Find where the given text appears and provide that cell's center as [X, Y] coordinate. 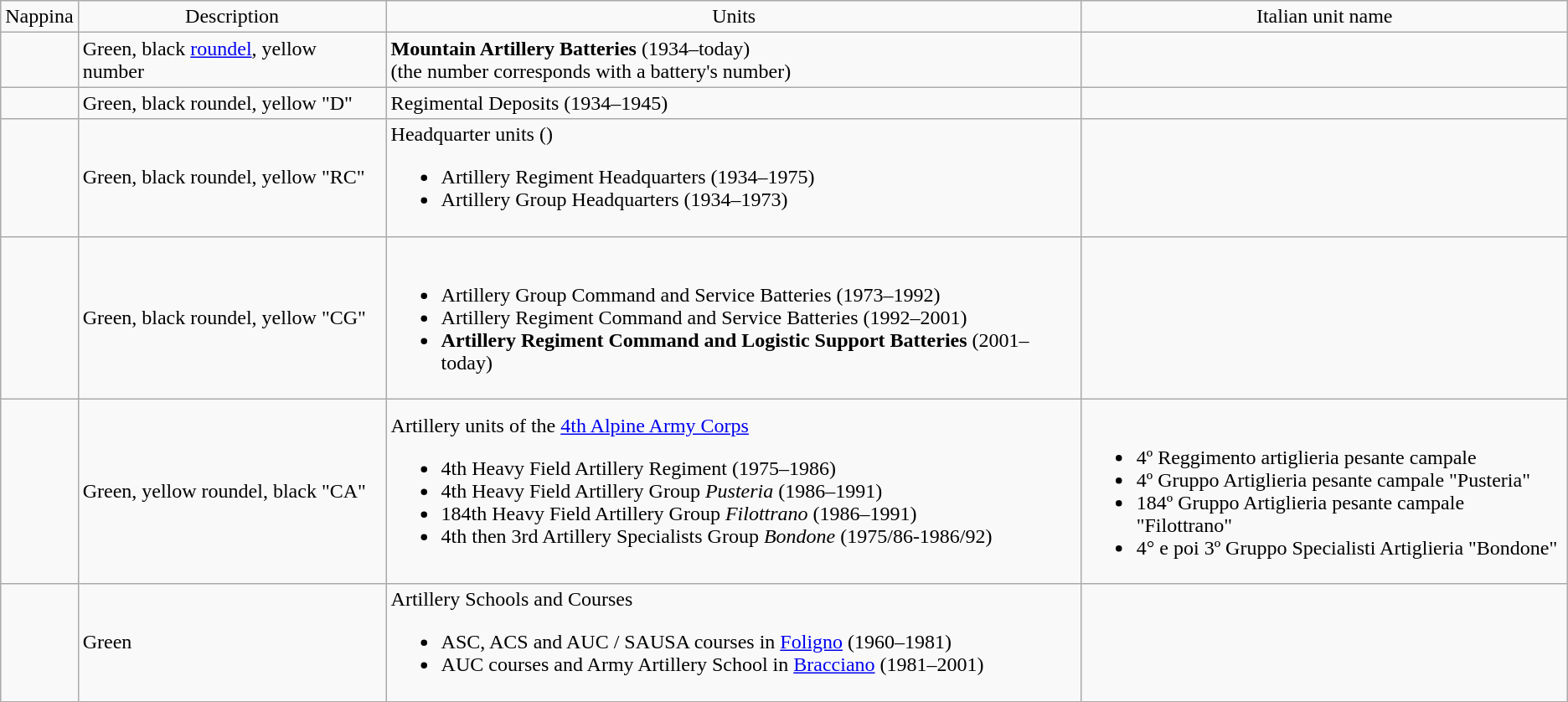
Nappina [39, 17]
Units [734, 17]
Green, black roundel, yellow "D" [232, 103]
Green, black roundel, yellow "RC" [232, 178]
Green, black roundel, yellow "CG" [232, 317]
Green, black roundel, yellow number [232, 60]
Mountain Artillery Batteries (1934–today)(the number corresponds with a battery's number) [734, 60]
Green [232, 643]
Italian unit name [1324, 17]
Headquarter units ()Artillery Regiment Headquarters (1934–1975)Artillery Group Headquarters (1934–1973) [734, 178]
Description [232, 17]
Green, yellow roundel, black "CA" [232, 491]
Artillery Schools and CoursesASC, ACS and AUC / SAUSA courses in Foligno (1960–1981)AUC courses and Army Artillery School in Bracciano (1981–2001) [734, 643]
Regimental Deposits (1934–1945) [734, 103]
